Extract the [X, Y] coordinate from the center of the cell holding the provided text.  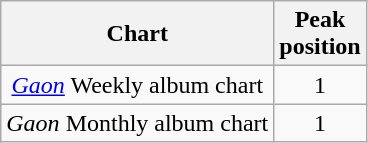
Gaon Weekly album chart [138, 85]
Gaon Monthly album chart [138, 123]
Chart [138, 34]
Peakposition [320, 34]
